Scan for the cell matching the given text and deliver its [X, Y] coordinate at center. 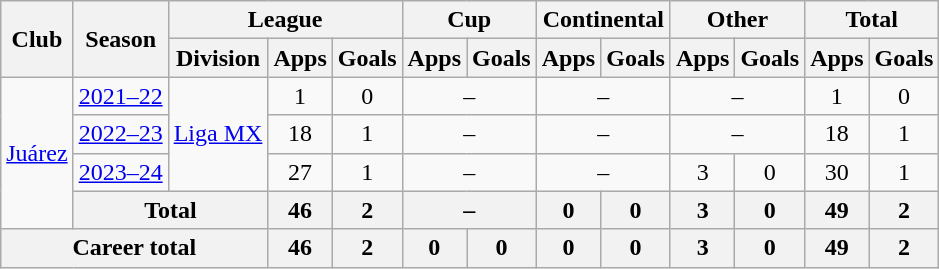
Season [120, 39]
30 [837, 172]
Club [37, 39]
27 [300, 172]
Liga MX [218, 134]
2022–23 [120, 134]
Continental [603, 20]
2021–22 [120, 96]
League [285, 20]
Career total [134, 248]
Cup [469, 20]
Other [737, 20]
2023–24 [120, 172]
Division [218, 58]
Juárez [37, 153]
